Determine the [X, Y] coordinate at the center of the cell enclosing the given text.  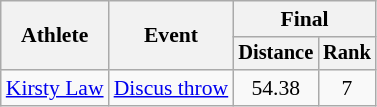
Distance [276, 54]
Athlete [55, 36]
54.38 [276, 88]
Final [304, 19]
Kirsty Law [55, 88]
7 [347, 88]
Event [172, 36]
Rank [347, 54]
Discus throw [172, 88]
